Scan for the cell matching the given text and deliver its (x, y) coordinate at center. 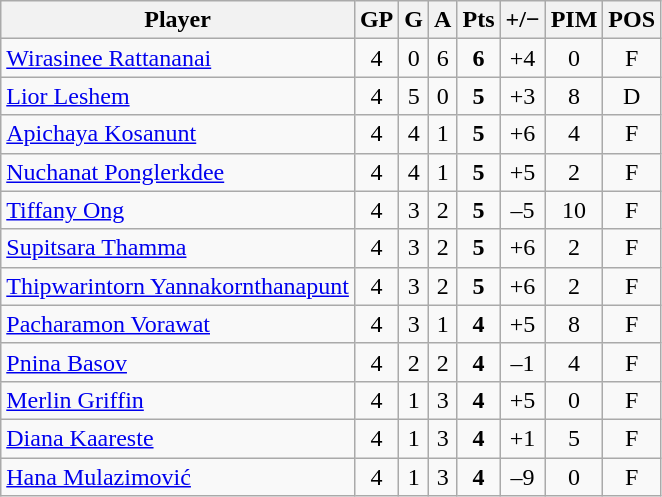
+3 (522, 96)
–5 (522, 210)
–1 (522, 362)
GP (376, 20)
G (414, 20)
Merlin Griffin (178, 400)
Diana Kaareste (178, 438)
Apichaya Kosanunt (178, 134)
Pacharamon Vorawat (178, 324)
PIM (574, 20)
D (632, 96)
+4 (522, 58)
Pnina Basov (178, 362)
+1 (522, 438)
Nuchanat Ponglerkdee (178, 172)
Supitsara Thamma (178, 248)
Hana Mulazimović (178, 477)
POS (632, 20)
–9 (522, 477)
Player (178, 20)
+/− (522, 20)
Wirasinee Rattananai (178, 58)
Lior Leshem (178, 96)
10 (574, 210)
A (443, 20)
Tiffany Ong (178, 210)
Thipwarintorn Yannakornthanapunt (178, 286)
Pts (478, 20)
